Pinpoint the cell where the given text exists, returning its [X, Y] midpoint coordinate. 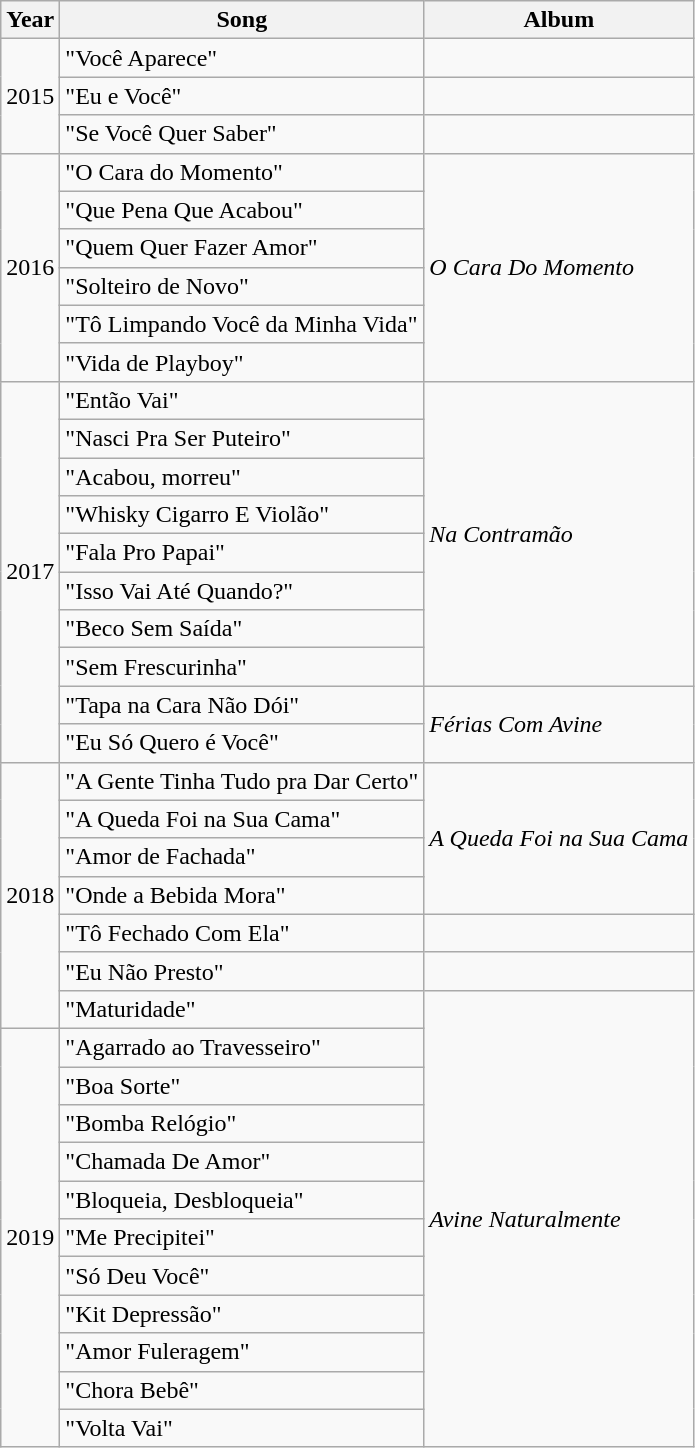
2015 [30, 96]
Album [559, 20]
"Eu Não Presto" [242, 971]
"Eu Só Quero é Você" [242, 743]
"A Queda Foi na Sua Cama" [242, 819]
"Chamada De Amor" [242, 1162]
"Onde a Bebida Mora" [242, 895]
"Acabou, morreu" [242, 477]
"Isso Vai Até Quando?" [242, 591]
"Tô Fechado Com Ela" [242, 933]
"Que Pena Que Acabou" [242, 210]
"Você Aparece" [242, 58]
"Maturidade" [242, 1009]
"Então Vai" [242, 400]
"A Gente Tinha Tudo pra Dar Certo" [242, 781]
"Tô Limpando Você da Minha Vida" [242, 324]
"Agarrado ao Travesseiro" [242, 1047]
"Kit Depressão" [242, 1314]
"Só Deu Você" [242, 1276]
"Solteiro de Novo" [242, 286]
Férias Com Avine [559, 724]
2016 [30, 267]
A Queda Foi na Sua Cama [559, 838]
"Amor de Fachada" [242, 857]
2019 [30, 1238]
"Tapa na Cara Não Dói" [242, 705]
"Eu e Você" [242, 96]
"Se Você Quer Saber" [242, 134]
"O Cara do Momento" [242, 172]
Song [242, 20]
"Chora Bebê" [242, 1390]
"Quem Quer Fazer Amor" [242, 248]
"Volta Vai" [242, 1428]
"Beco Sem Saída" [242, 629]
"Bloqueia, Desbloqueia" [242, 1200]
2018 [30, 895]
"Vida de Playboy" [242, 362]
2017 [30, 572]
"Sem Frescurinha" [242, 667]
"Whisky Cigarro E Violão" [242, 515]
"Boa Sorte" [242, 1085]
"Fala Pro Papai" [242, 553]
Na Contramão [559, 533]
"Amor Fuleragem" [242, 1352]
Avine Naturalmente [559, 1218]
"Me Precipitei" [242, 1238]
"Bomba Relógio" [242, 1124]
"Nasci Pra Ser Puteiro" [242, 438]
Year [30, 20]
O Cara Do Momento [559, 267]
